Pinpoint the cell where the given text exists, returning its [X, Y] midpoint coordinate. 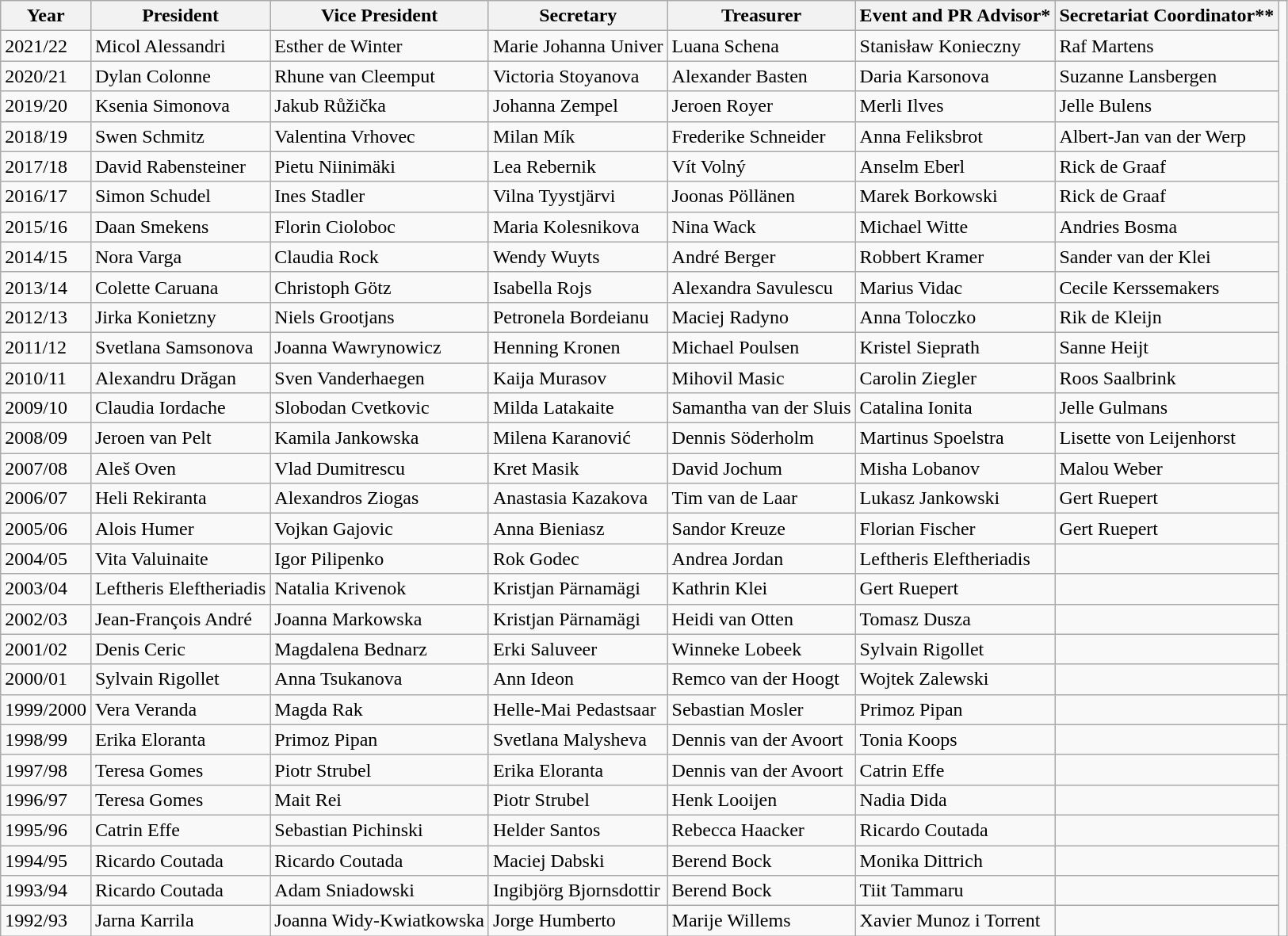
Marie Johanna Univer [578, 46]
Andries Bosma [1167, 227]
Joanna Wawrynowicz [380, 347]
Anna Feliksbrot [955, 136]
Winneke Lobeek [761, 649]
2019/20 [46, 106]
Vice President [380, 16]
Ksenia Simonova [180, 106]
2003/04 [46, 589]
2013/14 [46, 287]
Mihovil Masic [761, 378]
Vít Volný [761, 166]
2004/05 [46, 559]
2017/18 [46, 166]
Luana Schena [761, 46]
Samantha van der Sluis [761, 408]
Natalia Krivenok [380, 589]
Svetlana Samsonova [180, 347]
2018/19 [46, 136]
Magda Rak [380, 709]
Heli Rekiranta [180, 499]
Ann Ideon [578, 679]
Jirka Konietzny [180, 317]
Henning Kronen [578, 347]
Alois Humer [180, 529]
Slobodan Cvetkovic [380, 408]
Merli Ilves [955, 106]
Xavier Munoz i Torrent [955, 921]
Dennis Söderholm [761, 438]
Tomasz Dusza [955, 619]
Ines Stadler [380, 197]
Treasurer [761, 16]
Sandor Kreuze [761, 529]
Simon Schudel [180, 197]
Marek Borkowski [955, 197]
Jeroen van Pelt [180, 438]
2010/11 [46, 378]
Kathrin Klei [761, 589]
Roos Saalbrink [1167, 378]
Jarna Karrila [180, 921]
David Jochum [761, 468]
Sebastian Mosler [761, 709]
2001/02 [46, 649]
Wendy Wuyts [578, 257]
Kristel Sieprath [955, 347]
Adam Sniadowski [380, 891]
Tonia Koops [955, 739]
Cecile Kerssemakers [1167, 287]
Victoria Stoyanova [578, 76]
Vita Valuinaite [180, 559]
1996/97 [46, 800]
Malou Weber [1167, 468]
2002/03 [46, 619]
Helder Santos [578, 830]
Jelle Gulmans [1167, 408]
Anna Tsukanova [380, 679]
2015/16 [46, 227]
Tim van de Laar [761, 499]
Misha Lobanov [955, 468]
Milena Karanović [578, 438]
1994/95 [46, 860]
Rhune van Cleemput [380, 76]
2007/08 [46, 468]
Alexandra Savulescu [761, 287]
Aleš Oven [180, 468]
Micol Alessandri [180, 46]
1992/93 [46, 921]
Jeroen Royer [761, 106]
Stanisław Konieczny [955, 46]
Suzanne Lansbergen [1167, 76]
Anna Bieniasz [578, 529]
Denis Ceric [180, 649]
Jean-François André [180, 619]
2011/12 [46, 347]
Year [46, 16]
Tiit Tammaru [955, 891]
Sven Vanderhaegen [380, 378]
Carolin Ziegler [955, 378]
Swen Schmitz [180, 136]
Rok Godec [578, 559]
Kaija Murasov [578, 378]
Joanna Widy-Kwiatkowska [380, 921]
Kret Masik [578, 468]
Wojtek Zalewski [955, 679]
Christoph Götz [380, 287]
Albert-Jan van der Werp [1167, 136]
Alexandros Ziogas [380, 499]
Joonas Pöllänen [761, 197]
Rik de Kleijn [1167, 317]
Sander van der Klei [1167, 257]
Isabella Rojs [578, 287]
Maria Kolesnikova [578, 227]
1999/2000 [46, 709]
Anselm Eberl [955, 166]
Kamila Jankowska [380, 438]
Vlad Dumitrescu [380, 468]
Robbert Kramer [955, 257]
Lukasz Jankowski [955, 499]
Lea Rebernik [578, 166]
Helle-Mai Pedastsaar [578, 709]
Alexander Basten [761, 76]
Remco van der Hoogt [761, 679]
Sanne Heijt [1167, 347]
2006/07 [46, 499]
Milan Mík [578, 136]
1995/96 [46, 830]
Marius Vidac [955, 287]
2021/22 [46, 46]
Jorge Humberto [578, 921]
Secretariat Coordinator** [1167, 16]
Vilna Tyystjärvi [578, 197]
Jelle Bulens [1167, 106]
1997/98 [46, 770]
Daria Karsonova [955, 76]
Nora Varga [180, 257]
Catalina Ionita [955, 408]
Vojkan Gajovic [380, 529]
2008/09 [46, 438]
Marije Willems [761, 921]
1998/99 [46, 739]
1993/94 [46, 891]
Michael Witte [955, 227]
Alexandru Drăgan [180, 378]
Maciej Dabski [578, 860]
Heidi van Otten [761, 619]
Anna Toloczko [955, 317]
Niels Grootjans [380, 317]
Magdalena Bednarz [380, 649]
Martinus Spoelstra [955, 438]
Andrea Jordan [761, 559]
David Rabensteiner [180, 166]
André Berger [761, 257]
Lisette von Leijenhorst [1167, 438]
Henk Looijen [761, 800]
Sebastian Pichinski [380, 830]
Florian Fischer [955, 529]
Maciej Radyno [761, 317]
Milda Latakaite [578, 408]
2020/21 [46, 76]
Joanna Markowska [380, 619]
Nina Wack [761, 227]
Mait Rei [380, 800]
Johanna Zempel [578, 106]
2009/10 [46, 408]
Anastasia Kazakova [578, 499]
Nadia Dida [955, 800]
2000/01 [46, 679]
Dylan Colonne [180, 76]
2005/06 [46, 529]
President [180, 16]
Igor Pilipenko [380, 559]
2012/13 [46, 317]
Svetlana Malysheva [578, 739]
Daan Smekens [180, 227]
Claudia Rock [380, 257]
Michael Poulsen [761, 347]
Jakub Růžička [380, 106]
Rebecca Haacker [761, 830]
Secretary [578, 16]
Valentina Vrhovec [380, 136]
Ingibjörg Bjornsdottir [578, 891]
Florin Cioloboc [380, 227]
Esther de Winter [380, 46]
Frederike Schneider [761, 136]
2014/15 [46, 257]
Claudia Iordache [180, 408]
2016/17 [46, 197]
Pietu Niinimäki [380, 166]
Colette Caruana [180, 287]
Monika Dittrich [955, 860]
Event and PR Advisor* [955, 16]
Petronela Bordeianu [578, 317]
Erki Saluveer [578, 649]
Raf Martens [1167, 46]
Vera Veranda [180, 709]
